Scan for the cell matching the given text and deliver its (X, Y) coordinate at center. 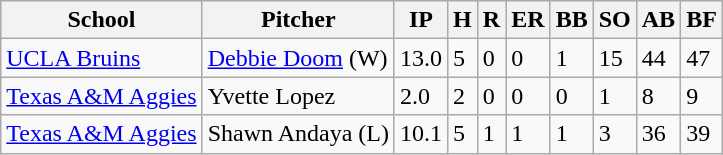
2.0 (420, 96)
School (102, 20)
10.1 (420, 134)
Pitcher (298, 20)
2 (463, 96)
15 (614, 58)
Debbie Doom (W) (298, 58)
AB (658, 20)
IP (420, 20)
ER (528, 20)
H (463, 20)
3 (614, 134)
BB (572, 20)
R (491, 20)
UCLA Bruins (102, 58)
9 (702, 96)
36 (658, 134)
Shawn Andaya (L) (298, 134)
8 (658, 96)
44 (658, 58)
13.0 (420, 58)
39 (702, 134)
Yvette Lopez (298, 96)
47 (702, 58)
SO (614, 20)
BF (702, 20)
